Provide the [x, y] coordinate of the cell's center where the given text is located.  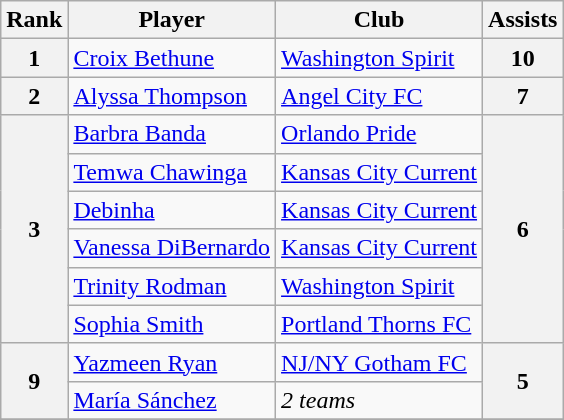
Sophia Smith [172, 324]
Portland Thorns FC [380, 324]
Barbra Banda [172, 134]
9 [34, 381]
7 [523, 96]
10 [523, 58]
NJ/NY Gotham FC [380, 362]
Alyssa Thompson [172, 96]
Croix Bethune [172, 58]
5 [523, 381]
3 [34, 229]
Angel City FC [380, 96]
2 [34, 96]
Orlando Pride [380, 134]
Yazmeen Ryan [172, 362]
Trinity Rodman [172, 286]
Rank [34, 20]
Assists [523, 20]
Player [172, 20]
6 [523, 229]
1 [34, 58]
Club [380, 20]
Temwa Chawinga [172, 172]
María Sánchez [172, 400]
2 teams [380, 400]
Debinha [172, 210]
Vanessa DiBernardo [172, 248]
